Provide the [X, Y] coordinate of the cell's center where the given text is located.  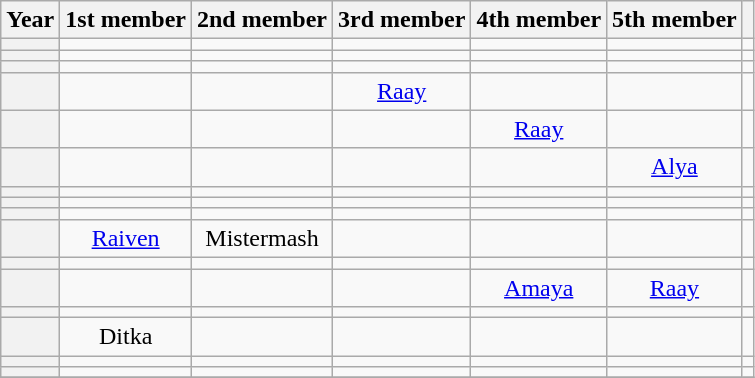
Mistermash [262, 238]
5th member [675, 20]
Amaya [539, 287]
4th member [539, 20]
Ditka [126, 337]
Year [30, 20]
2nd member [262, 20]
3rd member [402, 20]
Alya [675, 167]
1st member [126, 20]
Raiven [126, 238]
